Provide the [x, y] coordinate of the cell's center where the given text is located.  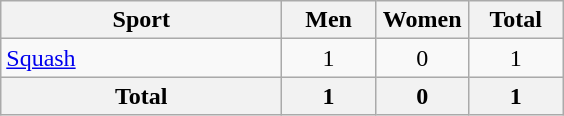
Sport [142, 20]
Women [422, 20]
Men [329, 20]
Squash [142, 58]
